Capture the cell that displays the provided text and extract its (X, Y) central coordinate. 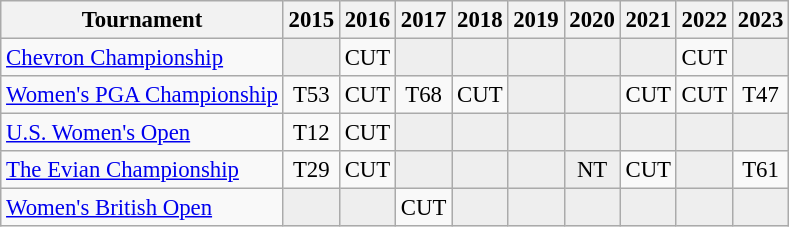
2018 (480, 20)
T47 (760, 95)
T68 (424, 95)
Women's British Open (142, 208)
Women's PGA Championship (142, 95)
2022 (704, 20)
T61 (760, 170)
NT (592, 170)
2019 (536, 20)
T29 (311, 170)
2020 (592, 20)
T12 (311, 133)
The Evian Championship (142, 170)
2021 (648, 20)
2023 (760, 20)
2015 (311, 20)
2016 (367, 20)
T53 (311, 95)
Chevron Championship (142, 58)
Tournament (142, 20)
U.S. Women's Open (142, 133)
2017 (424, 20)
